Capture the cell that displays the provided text and extract its [x, y] central coordinate. 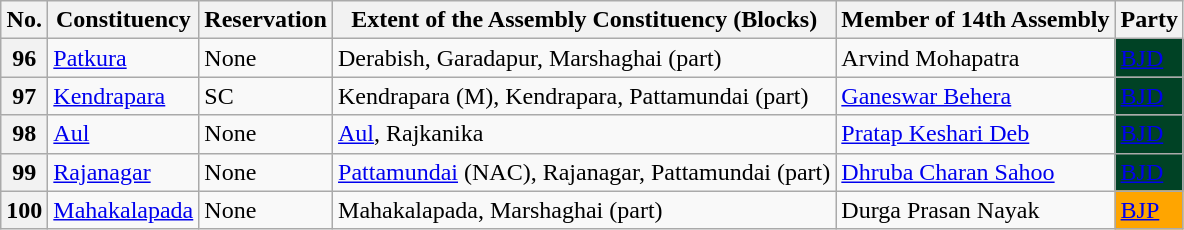
100 [24, 210]
SC [266, 96]
Aul, Rajkanika [584, 134]
Party [1149, 20]
97 [24, 96]
98 [24, 134]
Constituency [124, 20]
No. [24, 20]
Patkura [124, 58]
Extent of the Assembly Constituency (Blocks) [584, 20]
Dhruba Charan Sahoo [976, 172]
Rajanagar [124, 172]
Derabish, Garadapur, Marshaghai (part) [584, 58]
Kendrapara (M), Kendrapara, Pattamundai (part) [584, 96]
99 [24, 172]
Mahakalapada [124, 210]
Arvind Mohapatra [976, 58]
Mahakalapada, Marshaghai (part) [584, 210]
Reservation [266, 20]
Member of 14th Assembly [976, 20]
Pratap Keshari Deb [976, 134]
Pattamundai (NAC), Rajanagar, Pattamundai (part) [584, 172]
Kendrapara [124, 96]
Durga Prasan Nayak [976, 210]
BJP [1149, 210]
Aul [124, 134]
Ganeswar Behera [976, 96]
96 [24, 58]
